Identify which cell holds the provided text, then report its (x, y) central coordinate. 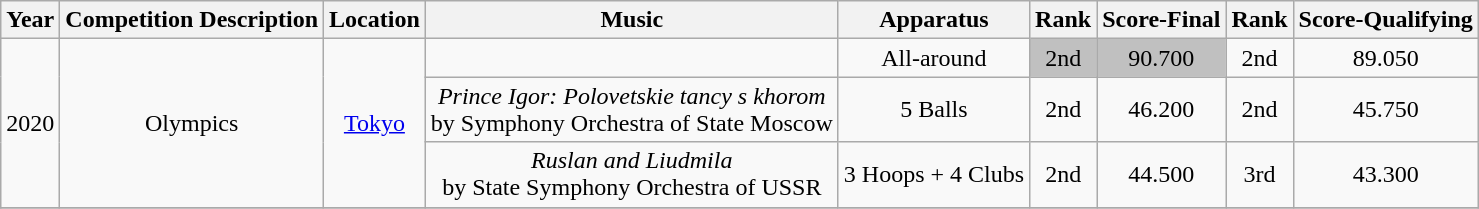
Ruslan and Liudmila by State Symphony Orchestra of USSR (632, 174)
Year (30, 20)
46.200 (1162, 110)
Location (375, 20)
44.500 (1162, 174)
Tokyo (375, 123)
Score-Final (1162, 20)
Music (632, 20)
43.300 (1386, 174)
Score-Qualifying (1386, 20)
89.050 (1386, 58)
Prince Igor: Polovetskie tancy s khorom by Symphony Orchestra of State Moscow (632, 110)
Competition Description (192, 20)
2020 (30, 123)
5 Balls (934, 110)
3rd (1260, 174)
All-around (934, 58)
Apparatus (934, 20)
90.700 (1162, 58)
45.750 (1386, 110)
Olympics (192, 123)
3 Hoops + 4 Clubs (934, 174)
